For the text-containing cell, return its midpoint in [X, Y] coordinate format. 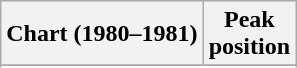
Chart (1980–1981) [102, 34]
Peakposition [249, 34]
